Identify which cell holds the provided text, then report its (x, y) central coordinate. 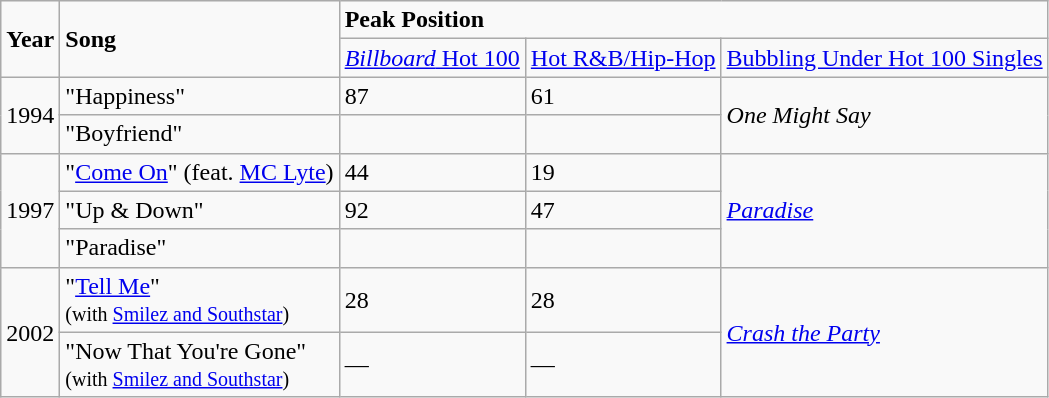
"Paradise" (200, 248)
Year (30, 39)
"Come On" (feat. MC Lyte) (200, 172)
Peak Position (694, 20)
47 (623, 210)
87 (432, 96)
"Happiness" (200, 96)
"Now That You're Gone"(with Smilez and Southstar) (200, 364)
"Up & Down" (200, 210)
Billboard Hot 100 (432, 58)
"Tell Me"(with Smilez and Southstar) (200, 300)
Paradise (884, 210)
Bubbling Under Hot 100 Singles (884, 58)
2002 (30, 332)
Song (200, 39)
1997 (30, 210)
Crash the Party (884, 332)
One Might Say (884, 115)
19 (623, 172)
61 (623, 96)
92 (432, 210)
1994 (30, 115)
44 (432, 172)
Hot R&B/Hip-Hop (623, 58)
"Boyfriend" (200, 134)
